Locate the cell with the specified text and output its [X, Y] center coordinate. 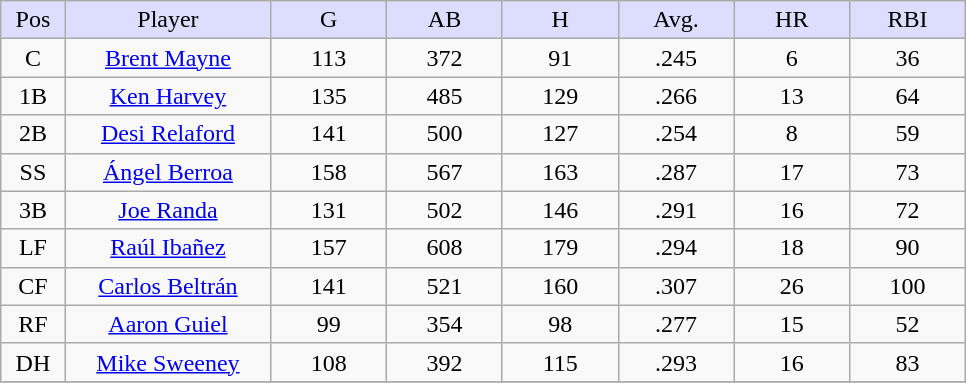
LF [33, 248]
26 [792, 286]
RBI [908, 20]
135 [329, 96]
Ángel Berroa [168, 172]
.254 [676, 134]
C [33, 58]
.307 [676, 286]
52 [908, 324]
129 [560, 96]
113 [329, 58]
521 [445, 286]
131 [329, 210]
.245 [676, 58]
485 [445, 96]
157 [329, 248]
.294 [676, 248]
372 [445, 58]
.293 [676, 362]
3B [33, 210]
18 [792, 248]
Player [168, 20]
354 [445, 324]
Avg. [676, 20]
Mike Sweeney [168, 362]
17 [792, 172]
Pos [33, 20]
146 [560, 210]
8 [792, 134]
.277 [676, 324]
Aaron Guiel [168, 324]
502 [445, 210]
.291 [676, 210]
127 [560, 134]
160 [560, 286]
608 [445, 248]
Raúl Ibañez [168, 248]
13 [792, 96]
1B [33, 96]
Joe Randa [168, 210]
6 [792, 58]
15 [792, 324]
115 [560, 362]
108 [329, 362]
Desi Relaford [168, 134]
98 [560, 324]
Brent Mayne [168, 58]
59 [908, 134]
179 [560, 248]
73 [908, 172]
36 [908, 58]
AB [445, 20]
Ken Harvey [168, 96]
500 [445, 134]
HR [792, 20]
G [329, 20]
163 [560, 172]
2B [33, 134]
83 [908, 362]
SS [33, 172]
CF [33, 286]
90 [908, 248]
99 [329, 324]
DH [33, 362]
Carlos Beltrán [168, 286]
567 [445, 172]
RF [33, 324]
H [560, 20]
91 [560, 58]
72 [908, 210]
.287 [676, 172]
64 [908, 96]
.266 [676, 96]
100 [908, 286]
392 [445, 362]
158 [329, 172]
